Detect which cell encompasses the target text, then output its [x, y] center coordinate. 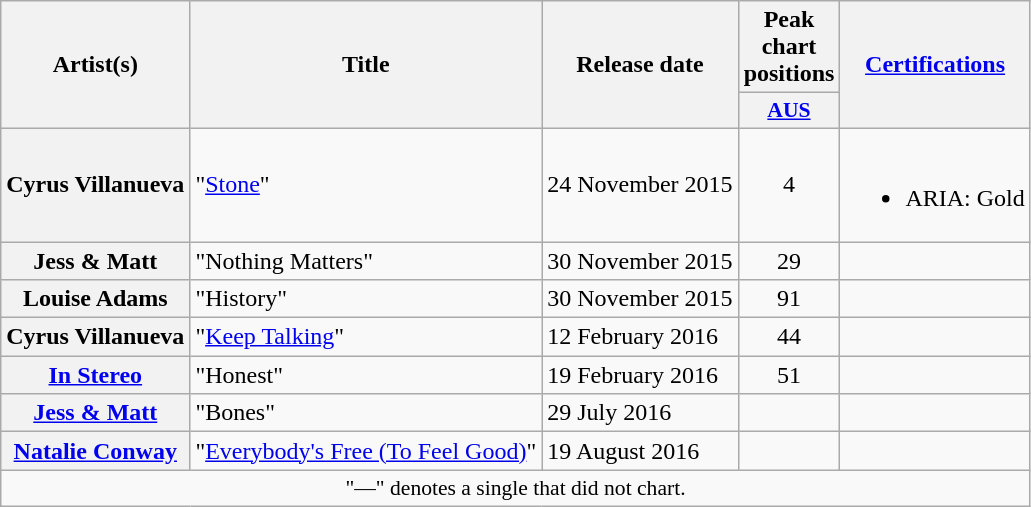
19 February 2016 [640, 375]
In Stereo [96, 375]
12 February 2016 [640, 337]
29 [789, 261]
"History" [366, 299]
44 [789, 337]
AUS [789, 111]
"Everybody's Free (To Feel Good)" [366, 451]
"Honest" [366, 375]
Louise Adams [96, 299]
29 July 2016 [640, 413]
Artist(s) [96, 65]
Certifications [935, 65]
ARIA: Gold [935, 184]
Natalie Conway [96, 451]
Release date [640, 65]
"Keep Talking" [366, 337]
"Bones" [366, 413]
"—" denotes a single that did not chart. [516, 488]
Peak chart positions [789, 47]
91 [789, 299]
4 [789, 184]
51 [789, 375]
24 November 2015 [640, 184]
"Nothing Matters" [366, 261]
Title [366, 65]
19 August 2016 [640, 451]
"Stone" [366, 184]
